Capture the cell that displays the provided text and extract its (x, y) central coordinate. 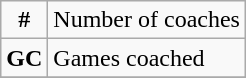
GC (24, 58)
# (24, 20)
Number of coaches (147, 20)
Games coached (147, 58)
